From the cell containing the given text, extract its center point as (x, y) coordinate. 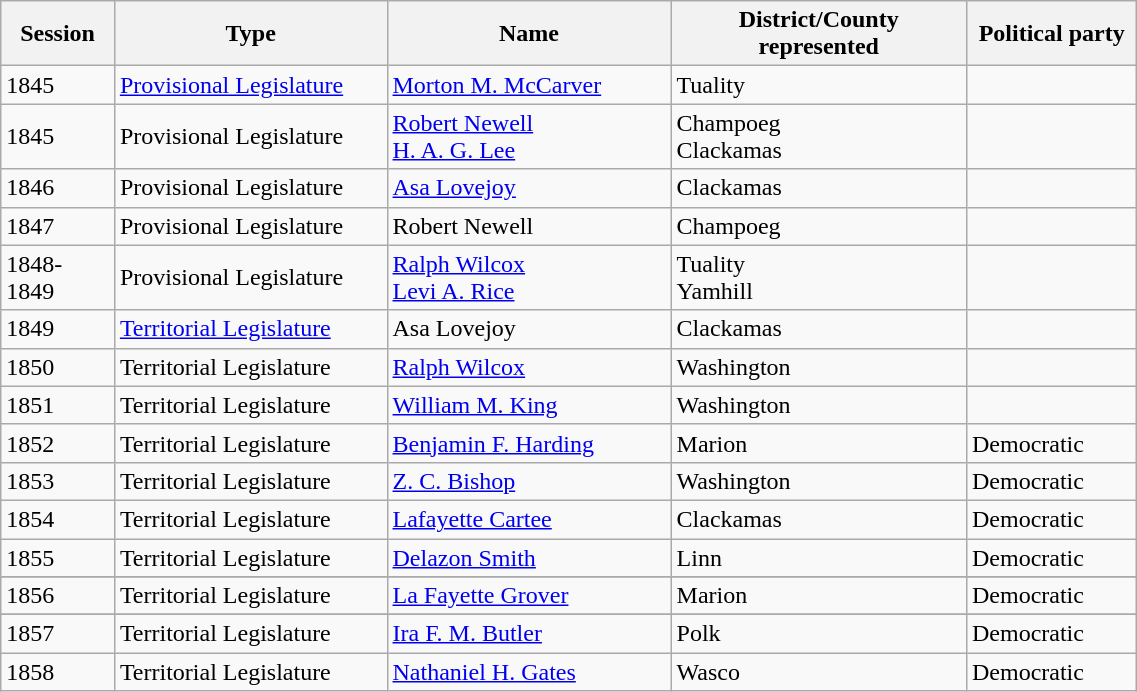
Z. C. Bishop (529, 481)
Ralph WilcoxLevi A. Rice (529, 278)
ChampoegClackamas (818, 136)
District/County represented (818, 34)
1858 (58, 672)
1853 (58, 481)
Robert Newell (529, 226)
Session (58, 34)
Champoeg (818, 226)
Wasco (818, 672)
Nathaniel H. Gates (529, 672)
1857 (58, 634)
Morton M. McCarver (529, 85)
TualityYamhill (818, 278)
Type (250, 34)
1855 (58, 557)
1848-1849 (58, 278)
1851 (58, 405)
1849 (58, 329)
1856 (58, 596)
Tuality (818, 85)
1854 (58, 519)
Ira F. M. Butler (529, 634)
Robert NewellH. A. G. Lee (529, 136)
William M. King (529, 405)
1850 (58, 367)
Benjamin F. Harding (529, 443)
Polk (818, 634)
Political party (1051, 34)
Delazon Smith (529, 557)
Linn (818, 557)
La Fayette Grover (529, 596)
Lafayette Cartee (529, 519)
1852 (58, 443)
Ralph Wilcox (529, 367)
1846 (58, 188)
1847 (58, 226)
Name (529, 34)
